Search for the cell housing the specified text and yield its [x, y] center coordinate. 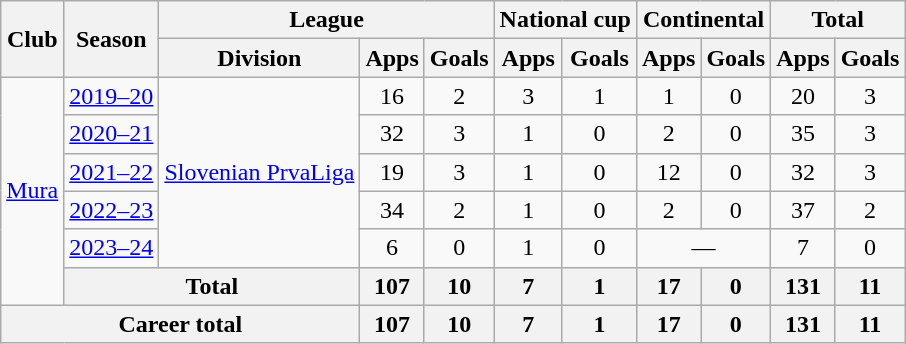
35 [803, 134]
19 [392, 172]
12 [668, 172]
2020–21 [112, 134]
League [326, 20]
20 [803, 96]
6 [392, 248]
National cup [565, 20]
Continental [703, 20]
Club [32, 39]
2019–20 [112, 96]
Mura [32, 191]
2023–24 [112, 248]
34 [392, 210]
Season [112, 39]
2021–22 [112, 172]
Career total [180, 324]
Slovenian PrvaLiga [260, 172]
16 [392, 96]
37 [803, 210]
Division [260, 58]
2022–23 [112, 210]
— [703, 248]
